Determine the [X, Y] coordinate at the center of the cell enclosing the given text.  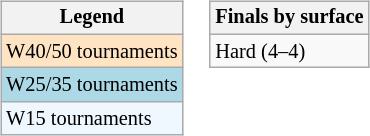
W40/50 tournaments [92, 51]
W25/35 tournaments [92, 85]
W15 tournaments [92, 119]
Hard (4–4) [289, 51]
Finals by surface [289, 18]
Legend [92, 18]
